Return the (x, y) coordinate for the center point of the cell that contains the specified text.  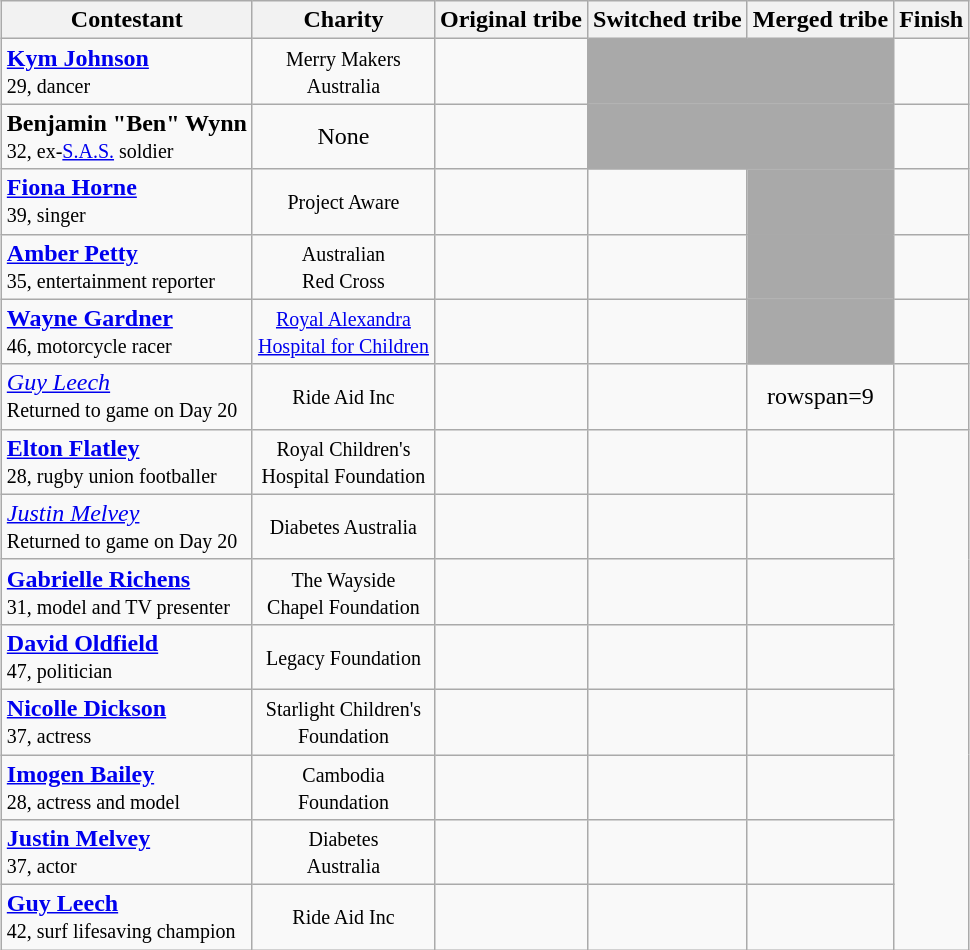
Switched tribe (668, 20)
David Oldfield47, politician (126, 656)
Legacy Foundation (343, 656)
Cambodia Foundation (343, 786)
Guy Leech42, surf lifesaving champion (126, 918)
Justin MelveyReturned to game on Day 20 (126, 526)
Imogen Bailey28, actress and model (126, 786)
Original tribe (510, 20)
Merged tribe (820, 20)
Kym Johnson29, dancer (126, 72)
rowspan=9 (820, 396)
Charity (343, 20)
Project Aware (343, 202)
Wayne Gardner46, motorcycle racer (126, 332)
Fiona Horne39, singer (126, 202)
Contestant (126, 20)
Guy LeechReturned to game on Day 20 (126, 396)
Royal Children's Hospital Foundation (343, 462)
The Wayside Chapel Foundation (343, 592)
Australian Red Cross (343, 266)
Amber Petty35, entertainment reporter (126, 266)
Finish (932, 20)
Justin Melvey37, actor (126, 852)
Starlight Children's Foundation (343, 722)
Royal Alexandra Hospital for Children (343, 332)
Benjamin "Ben" Wynn32, ex-S.A.S. soldier (126, 136)
Nicolle Dickson37, actress (126, 722)
Elton Flatley28, rugby union footballer (126, 462)
None (343, 136)
Merry Makers Australia (343, 72)
Gabrielle Richens31, model and TV presenter (126, 592)
